For the text-containing cell, return its midpoint in [x, y] coordinate format. 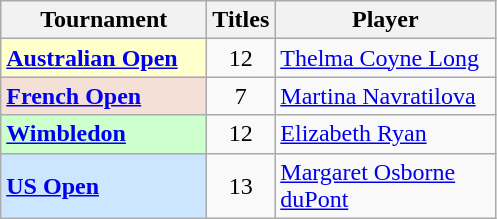
Wimbledon [104, 134]
Martina Navratilova [386, 96]
Thelma Coyne Long [386, 58]
US Open [104, 186]
Margaret Osborne duPont [386, 186]
Tournament [104, 20]
Elizabeth Ryan [386, 134]
13 [241, 186]
Player [386, 20]
7 [241, 96]
Titles [241, 20]
French Open [104, 96]
Australian Open [104, 58]
